Output the (x, y) coordinate of the center of the cell containing the given text.  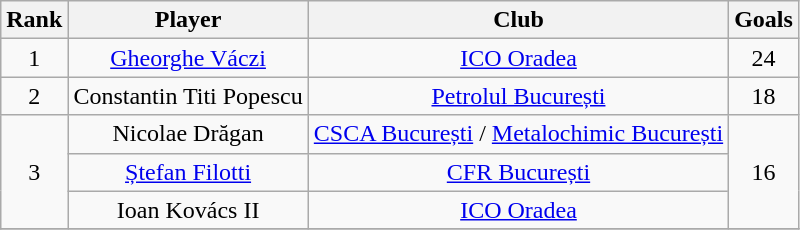
Gheorghe Váczi (188, 58)
2 (34, 96)
Constantin Titi Popescu (188, 96)
Player (188, 20)
Ștefan Filotti (188, 172)
24 (764, 58)
Petrolul București (518, 96)
18 (764, 96)
Goals (764, 20)
Ioan Kovács II (188, 210)
Rank (34, 20)
1 (34, 58)
3 (34, 172)
Nicolae Drăgan (188, 134)
CFR București (518, 172)
CSCA București / Metalochimic București (518, 134)
Club (518, 20)
16 (764, 172)
